Identify which cell holds the provided text, then report its (X, Y) central coordinate. 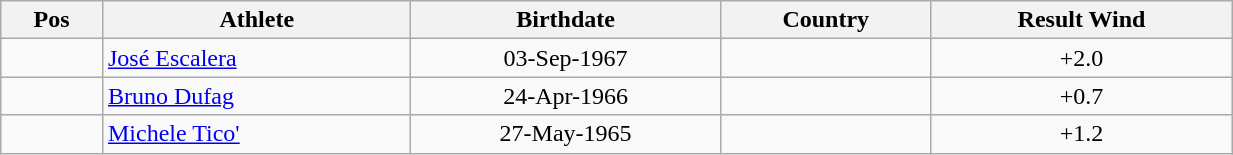
+0.7 (1081, 96)
+1.2 (1081, 134)
Birthdate (566, 20)
03-Sep-1967 (566, 58)
27-May-1965 (566, 134)
Athlete (256, 20)
José Escalera (256, 58)
Pos (52, 20)
Michele Tico' (256, 134)
+2.0 (1081, 58)
Result Wind (1081, 20)
24-Apr-1966 (566, 96)
Country (826, 20)
Bruno Dufag (256, 96)
